Pinpoint the cell where the given text exists, returning its [x, y] midpoint coordinate. 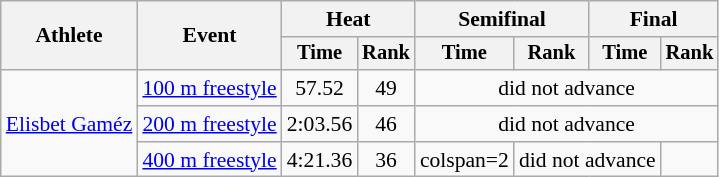
49 [386, 88]
200 m freestyle [209, 124]
Event [209, 36]
Final [654, 19]
57.52 [320, 88]
Athlete [70, 36]
100 m freestyle [209, 88]
Semifinal [502, 19]
Elisbet Gaméz [70, 124]
2:03.56 [320, 124]
Heat [348, 19]
46 [386, 124]
